Provide the (x, y) coordinate of the cell's center where the given text is located.  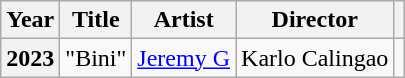
Artist (184, 20)
Title (96, 20)
"Bini" (96, 58)
Karlo Calingao (315, 58)
2023 (30, 58)
Jeremy G (184, 58)
Year (30, 20)
Director (315, 20)
